Return the [x, y] coordinate for the center point of the cell that contains the specified text.  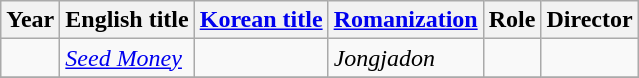
Director [590, 20]
Romanization [406, 20]
Korean title [261, 20]
English title [127, 20]
Seed Money [127, 58]
Jongjadon [406, 58]
Year [30, 20]
Role [512, 20]
